Extract the [X, Y] coordinate from the center of the cell holding the provided text.  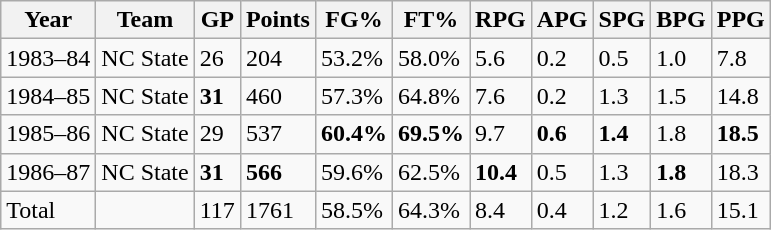
0.6 [562, 134]
Team [145, 20]
1983–84 [48, 58]
Year [48, 20]
204 [278, 58]
64.3% [432, 210]
15.1 [740, 210]
62.5% [432, 172]
10.4 [501, 172]
57.3% [354, 96]
7.6 [501, 96]
1986–87 [48, 172]
53.2% [354, 58]
1.0 [681, 58]
60.4% [354, 134]
Points [278, 20]
18.5 [740, 134]
69.5% [432, 134]
29 [217, 134]
26 [217, 58]
460 [278, 96]
Total [48, 210]
BPG [681, 20]
1.4 [622, 134]
FT% [432, 20]
1761 [278, 210]
566 [278, 172]
1985–86 [48, 134]
58.5% [354, 210]
FG% [354, 20]
RPG [501, 20]
1.5 [681, 96]
SPG [622, 20]
58.0% [432, 58]
7.8 [740, 58]
APG [562, 20]
59.6% [354, 172]
18.3 [740, 172]
117 [217, 210]
537 [278, 134]
9.7 [501, 134]
1984–85 [48, 96]
5.6 [501, 58]
1.6 [681, 210]
PPG [740, 20]
GP [217, 20]
8.4 [501, 210]
0.4 [562, 210]
64.8% [432, 96]
1.2 [622, 210]
14.8 [740, 96]
